Pinpoint the cell where the given text exists, returning its (x, y) midpoint coordinate. 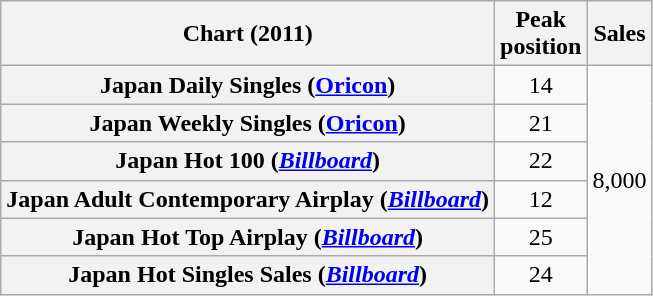
12 (541, 199)
Sales (620, 34)
24 (541, 275)
8,000 (620, 180)
Japan Daily Singles (Oricon) (248, 85)
Japan Hot 100 (Billboard) (248, 161)
Chart (2011) (248, 34)
Japan Hot Singles Sales (Billboard) (248, 275)
Japan Weekly Singles (Oricon) (248, 123)
25 (541, 237)
22 (541, 161)
21 (541, 123)
Japan Hot Top Airplay (Billboard) (248, 237)
Japan Adult Contemporary Airplay (Billboard) (248, 199)
Peakposition (541, 34)
14 (541, 85)
